Scan for the cell matching the given text and deliver its [X, Y] coordinate at center. 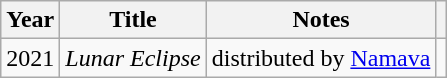
2021 [30, 58]
Year [30, 20]
Notes [321, 20]
Lunar Eclipse [133, 58]
distributed by Namava [321, 58]
Title [133, 20]
